Extract the [x, y] coordinate from the center of the cell holding the provided text.  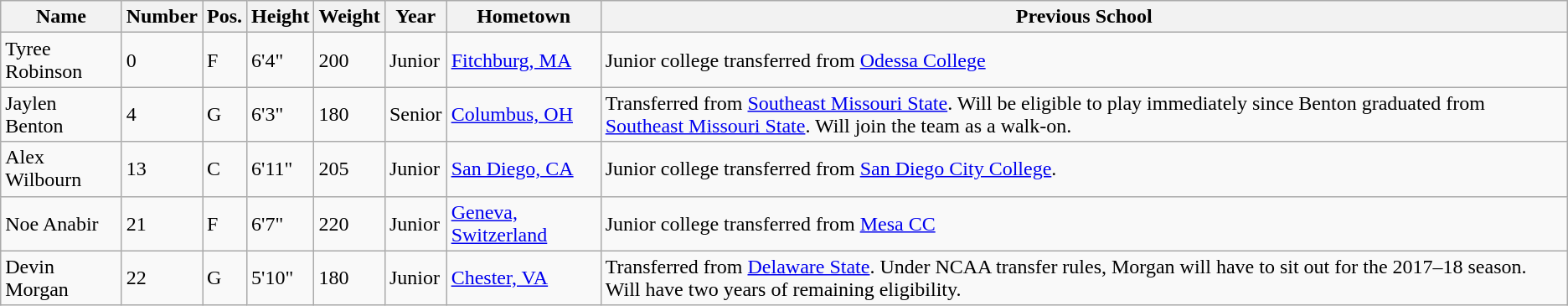
Number [162, 17]
Previous School [1084, 17]
Junior college transferred from Mesa CC [1084, 223]
Alex Wilbourn [61, 169]
Junior college transferred from Odessa College [1084, 60]
Geneva, Switzerland [524, 223]
Devin Morgan [61, 278]
Chester, VA [524, 278]
Noe Anabir [61, 223]
Height [281, 17]
Name [61, 17]
Hometown [524, 17]
San Diego, CA [524, 169]
6'7" [281, 223]
220 [349, 223]
C [224, 169]
200 [349, 60]
6'4" [281, 60]
Year [415, 17]
6'3" [281, 114]
6'11" [281, 169]
0 [162, 60]
Jaylen Benton [61, 114]
5'10" [281, 278]
Junior college transferred from San Diego City College. [1084, 169]
205 [349, 169]
13 [162, 169]
Fitchburg, MA [524, 60]
Pos. [224, 17]
Senior [415, 114]
Weight [349, 17]
Tyree Robinson [61, 60]
21 [162, 223]
22 [162, 278]
4 [162, 114]
Columbus, OH [524, 114]
